From the cell containing the given text, extract its center point as [X, Y] coordinate. 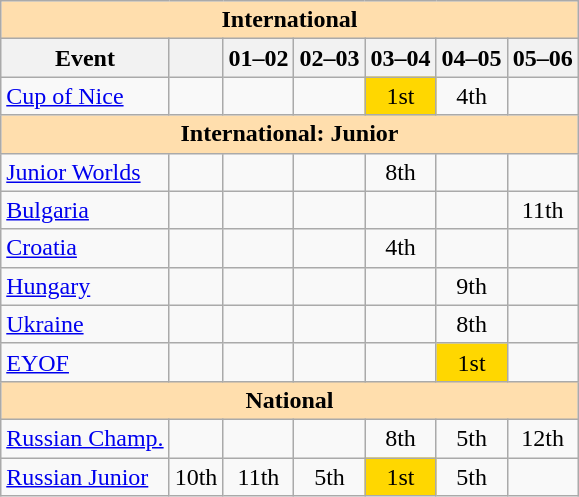
Cup of Nice [85, 96]
Bulgaria [85, 210]
Junior Worlds [85, 172]
03–04 [400, 58]
International: Junior [290, 134]
Russian Champ. [85, 438]
International [290, 20]
01–02 [258, 58]
Russian Junior [85, 477]
Event [85, 58]
05–06 [542, 58]
12th [542, 438]
Hungary [85, 286]
02–03 [330, 58]
04–05 [472, 58]
National [290, 400]
9th [472, 286]
Ukraine [85, 324]
EYOF [85, 362]
10th [196, 477]
Croatia [85, 248]
